Scan for the cell matching the given text and deliver its (X, Y) coordinate at center. 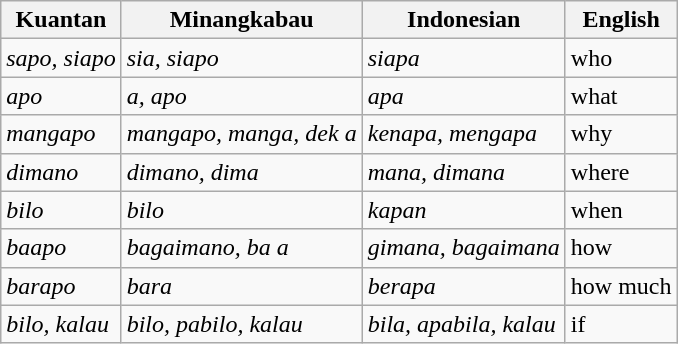
siapa (464, 58)
apo (61, 96)
who (621, 58)
gimana, bagaimana (464, 248)
mangapo (61, 134)
what (621, 96)
Minangkabau (242, 20)
bagaimano, ba a (242, 248)
bilo, kalau (61, 324)
kenapa, mengapa (464, 134)
why (621, 134)
bara (242, 286)
apa (464, 96)
Kuantan (61, 20)
how much (621, 286)
where (621, 172)
when (621, 210)
how (621, 248)
a, apo (242, 96)
barapo (61, 286)
mana, dimana (464, 172)
berapa (464, 286)
dimano, dima (242, 172)
mangapo, manga, dek a (242, 134)
bila, apabila, kalau (464, 324)
kapan (464, 210)
if (621, 324)
baapo (61, 248)
English (621, 20)
Indonesian (464, 20)
dimano (61, 172)
sapo, siapo (61, 58)
bilo, pabilo, kalau (242, 324)
sia, siapo (242, 58)
